Detect which cell encompasses the target text, then output its (x, y) center coordinate. 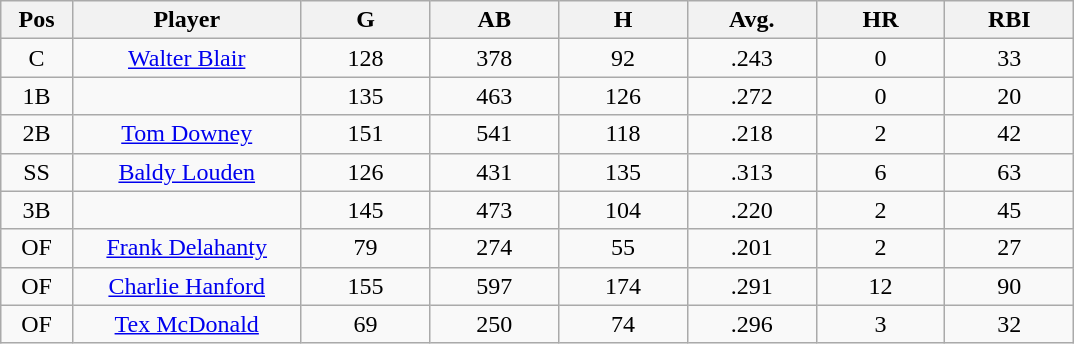
74 (624, 324)
Baldy Louden (186, 172)
G (366, 20)
90 (1010, 286)
Tom Downey (186, 134)
.296 (752, 324)
Charlie Hanford (186, 286)
.218 (752, 134)
Avg. (752, 20)
63 (1010, 172)
AB (494, 20)
92 (624, 58)
SS (37, 172)
HR (880, 20)
C (37, 58)
.272 (752, 96)
145 (366, 210)
1B (37, 96)
274 (494, 248)
155 (366, 286)
.313 (752, 172)
33 (1010, 58)
597 (494, 286)
RBI (1010, 20)
541 (494, 134)
250 (494, 324)
104 (624, 210)
431 (494, 172)
118 (624, 134)
Tex McDonald (186, 324)
Player (186, 20)
.201 (752, 248)
3B (37, 210)
2B (37, 134)
Walter Blair (186, 58)
.291 (752, 286)
174 (624, 286)
55 (624, 248)
128 (366, 58)
20 (1010, 96)
69 (366, 324)
79 (366, 248)
27 (1010, 248)
6 (880, 172)
151 (366, 134)
45 (1010, 210)
473 (494, 210)
Pos (37, 20)
463 (494, 96)
.220 (752, 210)
3 (880, 324)
.243 (752, 58)
Frank Delahanty (186, 248)
12 (880, 286)
42 (1010, 134)
H (624, 20)
378 (494, 58)
32 (1010, 324)
